Search for the cell housing the specified text and yield its [x, y] center coordinate. 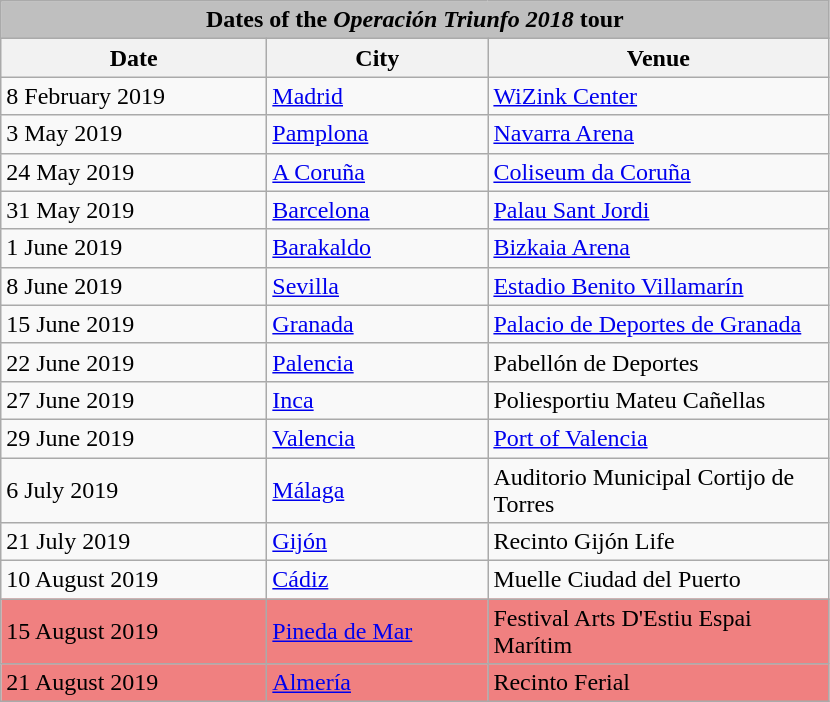
Palau Sant Jordi [658, 210]
Gijón [378, 542]
Barakaldo [378, 248]
Festival Arts D'Estiu Espai Marítim [658, 632]
21 July 2019 [134, 542]
22 June 2019 [134, 362]
Port of Valencia [658, 438]
Barcelona [378, 210]
Recinto Ferial [658, 683]
Auditorio Municipal Cortijo de Torres [658, 490]
Cádiz [378, 580]
31 May 2019 [134, 210]
Madrid [378, 96]
24 May 2019 [134, 172]
Pamplona [378, 134]
Navarra Arena [658, 134]
Venue [658, 58]
3 May 2019 [134, 134]
Sevilla [378, 286]
8 February 2019 [134, 96]
A Coruña [378, 172]
Bizkaia Arena [658, 248]
15 August 2019 [134, 632]
Valencia [378, 438]
Muelle Ciudad del Puerto [658, 580]
Granada [378, 324]
21 August 2019 [134, 683]
Inca [378, 400]
Poliesportiu Mateu Cañellas [658, 400]
10 August 2019 [134, 580]
Recinto Gijón Life [658, 542]
Pabellón de Deportes [658, 362]
Date [134, 58]
Palencia [378, 362]
29 June 2019 [134, 438]
1 June 2019 [134, 248]
Palacio de Deportes de Granada [658, 324]
Almería [378, 683]
6 July 2019 [134, 490]
Málaga [378, 490]
WiZink Center [658, 96]
Pineda de Mar [378, 632]
Dates of the Operación Triunfo 2018 tour [415, 20]
City [378, 58]
Coliseum da Coruña [658, 172]
15 June 2019 [134, 324]
8 June 2019 [134, 286]
27 June 2019 [134, 400]
Estadio Benito Villamarín [658, 286]
